Provide the (X, Y) coordinate of the cell's center where the given text is located.  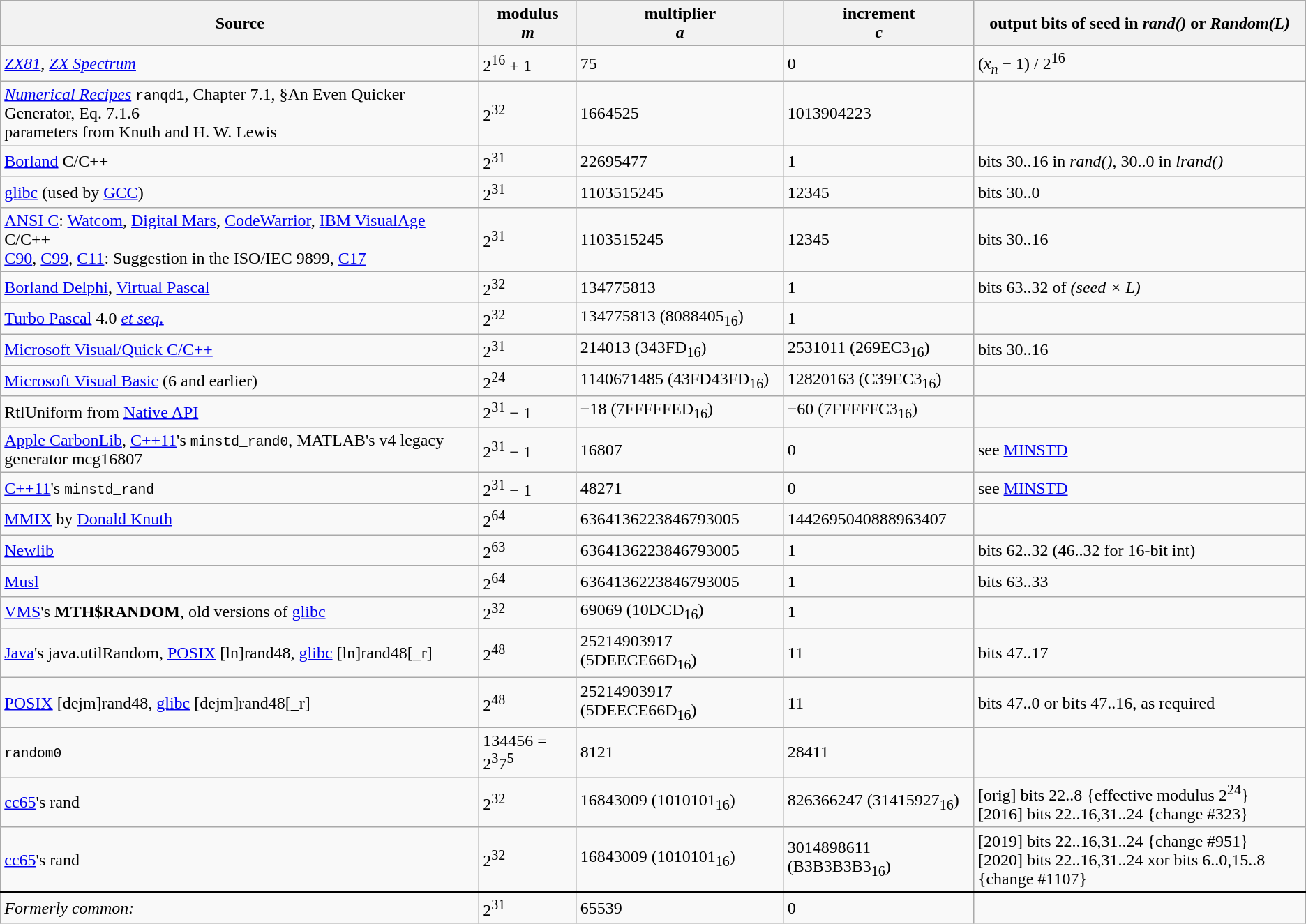
Microsoft Visual Basic (6 and earlier) (240, 381)
224 (528, 381)
POSIX [dejm]rand48, glibc [dejm]rand48[_r] (240, 703)
Numerical Recipes ranqd1, Chapter 7.1, §An Even Quicker Generator, Eq. 7.1.6 parameters from Knuth and H. W. Lewis (240, 114)
bits 30..16 in rand(), 30..0 in lrand() (1140, 162)
1664525 (680, 114)
Musl (240, 582)
[2019] bits 22..16,31..24 {change #951} [2020] bits 22..16,31..24 xor bits 6..0,15..8 {change #1107} (1140, 859)
1140671485 (43FD43FD16) (680, 381)
134775813 (680, 287)
3014898611 (B3B3B3B316) (879, 859)
glibc (used by GCC) (240, 192)
bits 63..32 of (seed × L) (1140, 287)
−60 (7FFFFFC316) (879, 411)
28411 (879, 752)
multipliera (680, 24)
bits 47..17 (1140, 653)
bits 30..0 (1140, 192)
8121 (680, 752)
Newlib (240, 551)
modulusm (528, 24)
VMS's MTH$RANDOM, old versions of glibc (240, 612)
[orig] bits 22..8 {effective modulus 224} [2016] bits 22..16,31..24 {change #323} (1140, 803)
Formerly common: (240, 908)
C++11's minstd_rand (240, 488)
Borland Delphi, Virtual Pascal (240, 287)
48271 (680, 488)
214013 (343FD16) (680, 350)
Java's java.utilRandom, POSIX [ln]rand48, glibc [ln]rand48[_r] (240, 653)
75 (680, 64)
bits 47..0 or bits 47..16, as required (1140, 703)
826366247 (3141592716) (879, 803)
22695477 (680, 162)
Borland C/C++ (240, 162)
bits 63..33 (1140, 582)
RtlUniform from Native API (240, 411)
16807 (680, 450)
69069 (10DCD16) (680, 612)
216 + 1 (528, 64)
12820163 (C39EC316) (879, 381)
random0 (240, 752)
bits 62..32 (46..32 for 16-bit int) (1140, 551)
MMIX by Donald Knuth (240, 519)
Apple CarbonLib, C++11's minstd_rand0, MATLAB's v4 legacy generator mcg16807 (240, 450)
2531011 (269EC316) (879, 350)
263 (528, 551)
ANSI C: Watcom, Digital Mars, CodeWarrior, IBM VisualAge C/C++C90, C99, C11: Suggestion in the ISO/IEC 9899, C17 (240, 240)
65539 (680, 908)
−18 (7FFFFFED16) (680, 411)
Turbo Pascal 4.0 et seq. (240, 318)
134456 = 2375 (528, 752)
Microsoft Visual/Quick C/C++ (240, 350)
1013904223 (879, 114)
134775813 (808840516) (680, 318)
output bits of seed in rand() or Random(L) (1140, 24)
1442695040888963407 (879, 519)
ZX81, ZX Spectrum (240, 64)
incrementc (879, 24)
(xn − 1) / 216 (1140, 64)
Source (240, 24)
